Locate the cell with the specified text and output its (X, Y) center coordinate. 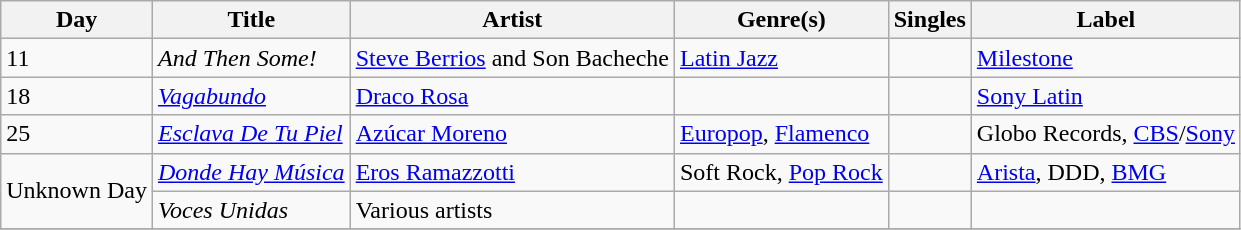
Title (251, 20)
Unknown Day (77, 191)
Genre(s) (781, 20)
Singles (930, 20)
And Then Some! (251, 58)
Eros Ramazzotti (512, 172)
Voces Unidas (251, 210)
Draco Rosa (512, 96)
Steve Berrios and Son Bacheche (512, 58)
Arista, DDD, BMG (1106, 172)
Various artists (512, 210)
Day (77, 20)
11 (77, 58)
Soft Rock, Pop Rock (781, 172)
18 (77, 96)
Milestone (1106, 58)
Artist (512, 20)
Label (1106, 20)
Latin Jazz (781, 58)
Sony Latin (1106, 96)
Azúcar Moreno (512, 134)
Esclava De Tu Piel (251, 134)
Donde Hay Música (251, 172)
25 (77, 134)
Vagabundo (251, 96)
Europop, Flamenco (781, 134)
Globo Records, CBS/Sony (1106, 134)
